Determine the [X, Y] coordinate at the center of the cell enclosing the given text.  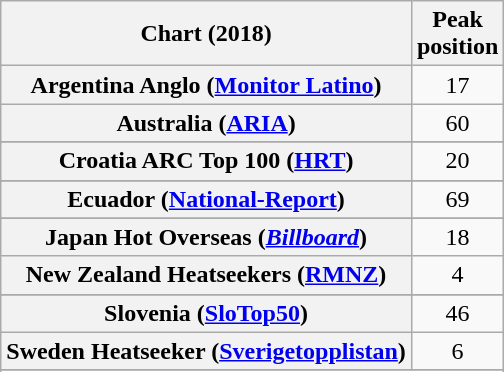
Australia (ARIA) [206, 123]
4 [457, 275]
New Zealand Heatseekers (RMNZ) [206, 275]
Peakposition [457, 34]
Slovenia (SloTop50) [206, 313]
Sweden Heatseeker (Sverigetopplistan) [206, 351]
17 [457, 85]
Ecuador (National-Report) [206, 199]
46 [457, 313]
69 [457, 199]
20 [457, 161]
18 [457, 237]
Japan Hot Overseas (Billboard) [206, 237]
Chart (2018) [206, 34]
6 [457, 351]
Argentina Anglo (Monitor Latino) [206, 85]
60 [457, 123]
Croatia ARC Top 100 (HRT) [206, 161]
